Extract the (x, y) coordinate from the center of the cell holding the provided text.  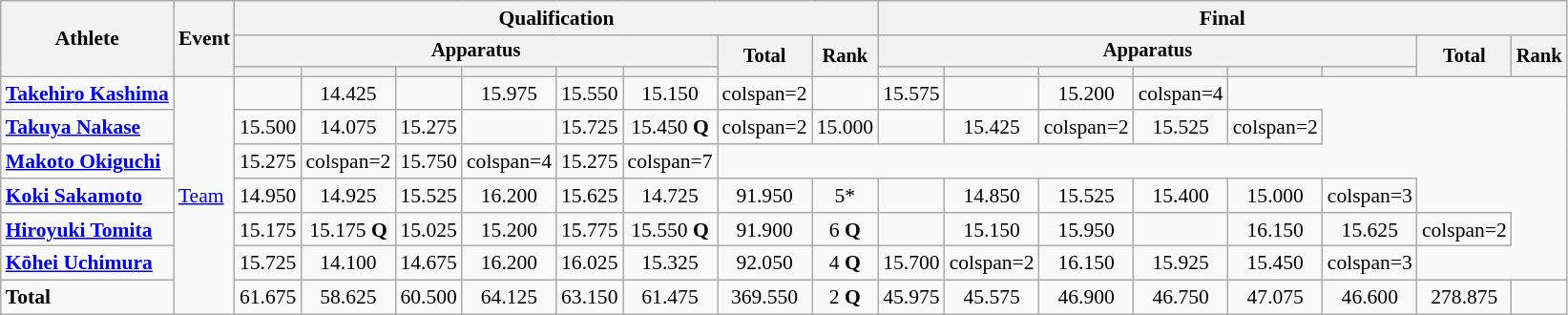
15.450 (1275, 263)
15.400 (1181, 196)
15.750 (428, 161)
Final (1222, 18)
Team (204, 195)
60.500 (428, 298)
91.900 (765, 230)
369.550 (765, 298)
Makoto Okiguchi (88, 161)
15.175 Q (347, 230)
15.425 (993, 128)
15.700 (910, 263)
Event (204, 38)
92.050 (765, 263)
15.975 (510, 94)
14.100 (347, 263)
15.950 (1086, 230)
Koki Sakamoto (88, 196)
15.550 (590, 94)
Takuya Nakase (88, 128)
14.725 (670, 196)
Athlete (88, 38)
64.125 (510, 298)
47.075 (1275, 298)
45.975 (910, 298)
4 Q (846, 263)
58.625 (347, 298)
Takehiro Kashima (88, 94)
91.950 (765, 196)
14.425 (347, 94)
15.025 (428, 230)
15.325 (670, 263)
15.500 (267, 128)
61.475 (670, 298)
15.575 (910, 94)
5* (846, 196)
15.925 (1181, 263)
colspan=7 (670, 161)
15.450 Q (670, 128)
14.950 (267, 196)
14.075 (347, 128)
61.675 (267, 298)
278.875 (1464, 298)
Qualification (556, 18)
46.750 (1181, 298)
63.150 (590, 298)
46.600 (1370, 298)
16.025 (590, 263)
Hiroyuki Tomita (88, 230)
14.675 (428, 263)
Kōhei Uchimura (88, 263)
15.775 (590, 230)
14.850 (993, 196)
45.575 (993, 298)
15.550 Q (670, 230)
2 Q (846, 298)
14.925 (347, 196)
6 Q (846, 230)
15.175 (267, 230)
46.900 (1086, 298)
